Capture the cell that displays the provided text and extract its (x, y) central coordinate. 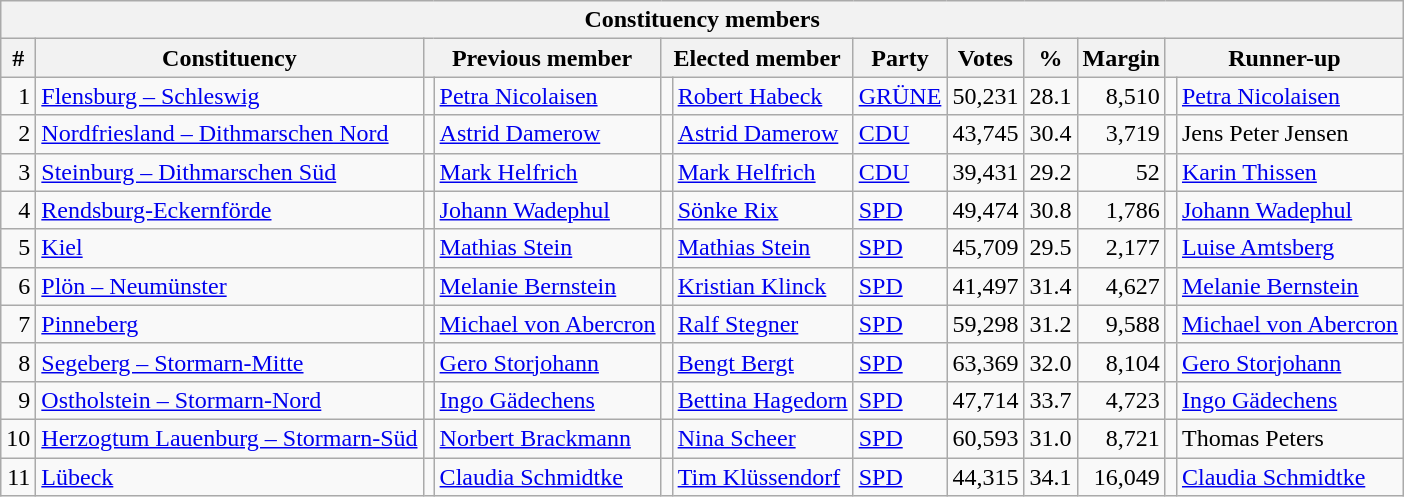
32.0 (1050, 362)
Tim Klüssendorf (762, 477)
Plön – Neumünster (230, 286)
29.2 (1050, 172)
59,298 (986, 324)
GRÜNE (900, 96)
Sönke Rix (762, 210)
49,474 (986, 210)
33.7 (1050, 400)
30.4 (1050, 134)
11 (18, 477)
Lübeck (230, 477)
8,510 (1121, 96)
Thomas Peters (1290, 438)
Party (900, 58)
6 (18, 286)
3 (18, 172)
45,709 (986, 248)
Kristian Klinck (762, 286)
4,723 (1121, 400)
8,721 (1121, 438)
Norbert Brackmann (548, 438)
7 (18, 324)
50,231 (986, 96)
Kiel (230, 248)
Luise Amtsberg (1290, 248)
60,593 (986, 438)
Margin (1121, 58)
41,497 (986, 286)
Runner-up (1284, 58)
Herzogtum Lauenburg – Stormarn-Süd (230, 438)
4 (18, 210)
43,745 (986, 134)
Constituency (230, 58)
63,369 (986, 362)
3,719 (1121, 134)
4,627 (1121, 286)
28.1 (1050, 96)
Ralf Stegner (762, 324)
Bengt Bergt (762, 362)
Karin Thissen (1290, 172)
8,104 (1121, 362)
16,049 (1121, 477)
Bettina Hagedorn (762, 400)
Constituency members (702, 20)
9,588 (1121, 324)
Votes (986, 58)
Pinneberg (230, 324)
% (1050, 58)
Ostholstein – Stormarn-Nord (230, 400)
5 (18, 248)
2,177 (1121, 248)
Previous member (542, 58)
Flensburg – Schleswig (230, 96)
9 (18, 400)
Rendsburg-Eckernförde (230, 210)
30.8 (1050, 210)
Nina Scheer (762, 438)
Robert Habeck (762, 96)
31.2 (1050, 324)
52 (1121, 172)
# (18, 58)
1,786 (1121, 210)
31.0 (1050, 438)
39,431 (986, 172)
10 (18, 438)
Jens Peter Jensen (1290, 134)
Steinburg – Dithmarschen Süd (230, 172)
Nordfriesland – Dithmarschen Nord (230, 134)
Elected member (757, 58)
2 (18, 134)
44,315 (986, 477)
8 (18, 362)
1 (18, 96)
47,714 (986, 400)
31.4 (1050, 286)
34.1 (1050, 477)
Segeberg – Stormarn-Mitte (230, 362)
29.5 (1050, 248)
